Identify which cell holds the provided text, then report its (X, Y) central coordinate. 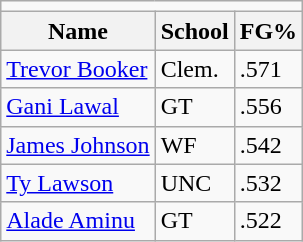
School (194, 31)
Gani Lawal (78, 107)
.556 (268, 107)
Trevor Booker (78, 69)
WF (194, 145)
UNC (194, 183)
Alade Aminu (78, 221)
.522 (268, 221)
.532 (268, 183)
James Johnson (78, 145)
Name (78, 31)
Clem. (194, 69)
.571 (268, 69)
FG% (268, 31)
.542 (268, 145)
Ty Lawson (78, 183)
